Provide the [X, Y] coordinate of the cell's center where the given text is located.  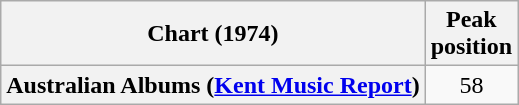
Peakposition [471, 34]
Chart (1974) [213, 34]
Australian Albums (Kent Music Report) [213, 85]
58 [471, 85]
